Find where the given text appears and provide that cell's center as (X, Y) coordinate. 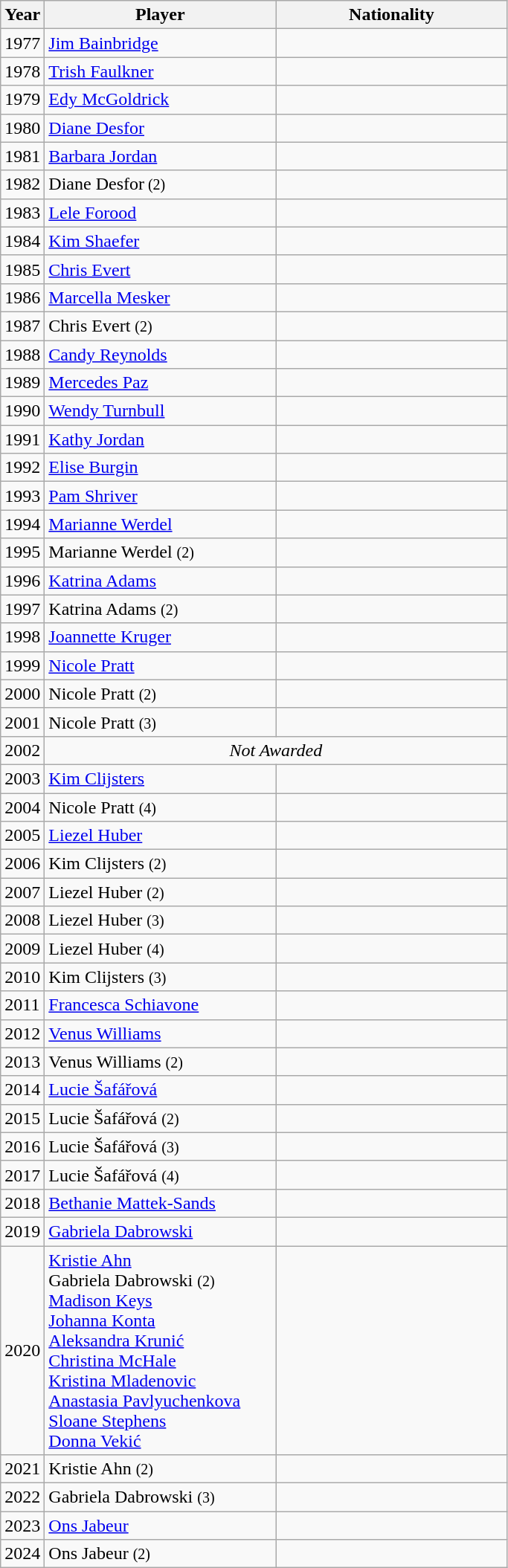
1978 (22, 71)
Katrina Adams (2) (161, 609)
Diane Desfor (2) (161, 184)
1998 (22, 637)
2001 (22, 722)
2007 (22, 892)
Venus Williams (2) (161, 1062)
1979 (22, 100)
Nicole Pratt (3) (161, 722)
1984 (22, 241)
2024 (22, 1554)
Nicole Pratt (161, 665)
Liezel Huber (2) (161, 892)
Nicole Pratt (4) (161, 807)
2016 (22, 1146)
1985 (22, 269)
2010 (22, 977)
Liezel Huber (4) (161, 949)
Barbara Jordan (161, 156)
2017 (22, 1175)
2012 (22, 1033)
Nationality (391, 15)
Mercedes Paz (161, 383)
2004 (22, 807)
Elise Burgin (161, 468)
1981 (22, 156)
2008 (22, 920)
Marcella Mesker (161, 297)
Diane Desfor (161, 128)
Liezel Huber (3) (161, 920)
2015 (22, 1118)
1992 (22, 468)
2003 (22, 778)
Lucie Šafářová (4) (161, 1175)
Trish Faulkner (161, 71)
Lucie Šafářová (161, 1090)
1989 (22, 383)
1977 (22, 43)
Nicole Pratt (2) (161, 694)
Marianne Werdel (161, 524)
2019 (22, 1231)
2011 (22, 1005)
Not Awarded (276, 750)
2014 (22, 1090)
2018 (22, 1203)
Kim Shaefer (161, 241)
2022 (22, 1497)
Wendy Turnbull (161, 411)
1996 (22, 581)
Liezel Huber (161, 836)
Lucie Šafářová (3) (161, 1146)
1991 (22, 439)
1993 (22, 496)
Gabriela Dabrowski (3) (161, 1497)
2002 (22, 750)
Candy Reynolds (161, 355)
Kristie Ahn (2) (161, 1469)
Venus Williams (161, 1033)
Kathy Jordan (161, 439)
2021 (22, 1469)
2006 (22, 864)
2020 (22, 1350)
2005 (22, 836)
1990 (22, 411)
2000 (22, 694)
1982 (22, 184)
Ons Jabeur (161, 1526)
Francesca Schiavone (161, 1005)
Year (22, 15)
1987 (22, 326)
Chris Evert (161, 269)
1983 (22, 213)
2009 (22, 949)
Kim Clijsters (3) (161, 977)
Katrina Adams (161, 581)
1994 (22, 524)
Joannette Kruger (161, 637)
Lele Forood (161, 213)
Kim Clijsters (161, 778)
1999 (22, 665)
1986 (22, 297)
Bethanie Mattek-Sands (161, 1203)
1997 (22, 609)
Player (161, 15)
Kim Clijsters (2) (161, 864)
Lucie Šafářová (2) (161, 1118)
Pam Shriver (161, 496)
2023 (22, 1526)
Chris Evert (2) (161, 326)
2013 (22, 1062)
1988 (22, 355)
Marianne Werdel (2) (161, 552)
1995 (22, 552)
Ons Jabeur (2) (161, 1554)
Jim Bainbridge (161, 43)
1980 (22, 128)
Gabriela Dabrowski (161, 1231)
Edy McGoldrick (161, 100)
